Detect which cell encompasses the target text, then output its (X, Y) center coordinate. 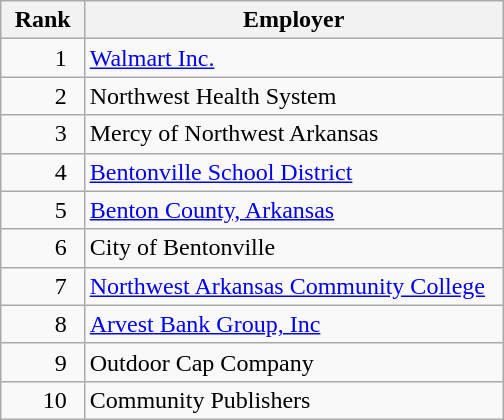
Walmart Inc. (294, 58)
10 (42, 400)
Northwest Arkansas Community College (294, 286)
Benton County, Arkansas (294, 210)
6 (42, 248)
Arvest Bank Group, Inc (294, 324)
Rank (42, 20)
Mercy of Northwest Arkansas (294, 134)
1 (42, 58)
Northwest Health System (294, 96)
9 (42, 362)
7 (42, 286)
4 (42, 172)
Bentonville School District (294, 172)
5 (42, 210)
Community Publishers (294, 400)
City of Bentonville (294, 248)
Outdoor Cap Company (294, 362)
8 (42, 324)
2 (42, 96)
3 (42, 134)
Employer (294, 20)
